Determine the [X, Y] coordinate at the center of the cell enclosing the given text.  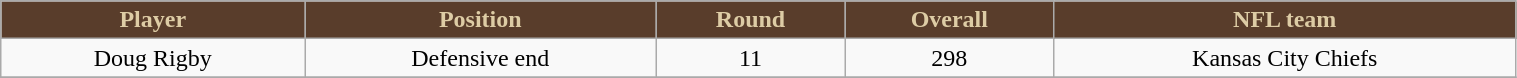
11 [750, 58]
NFL team [1284, 20]
Round [750, 20]
Player [153, 20]
Kansas City Chiefs [1284, 58]
298 [949, 58]
Position [480, 20]
Defensive end [480, 58]
Overall [949, 20]
Doug Rigby [153, 58]
